Scan for the cell matching the given text and deliver its (x, y) coordinate at center. 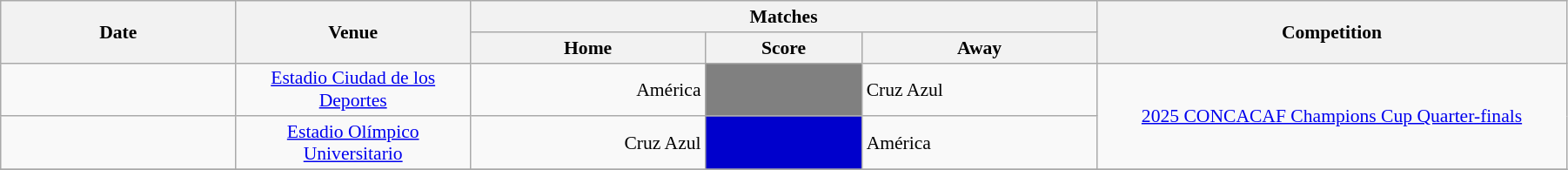
Away (980, 48)
Home (588, 48)
2025 CONCACAF Champions Cup Quarter-finals (1332, 116)
Venue (353, 31)
Date (118, 31)
Estadio Olímpico Universitario (353, 143)
Competition (1332, 31)
Estadio Ciudad de los Deportes (353, 89)
Score (784, 48)
Matches (784, 17)
